From the cell containing the given text, extract its center point as [x, y] coordinate. 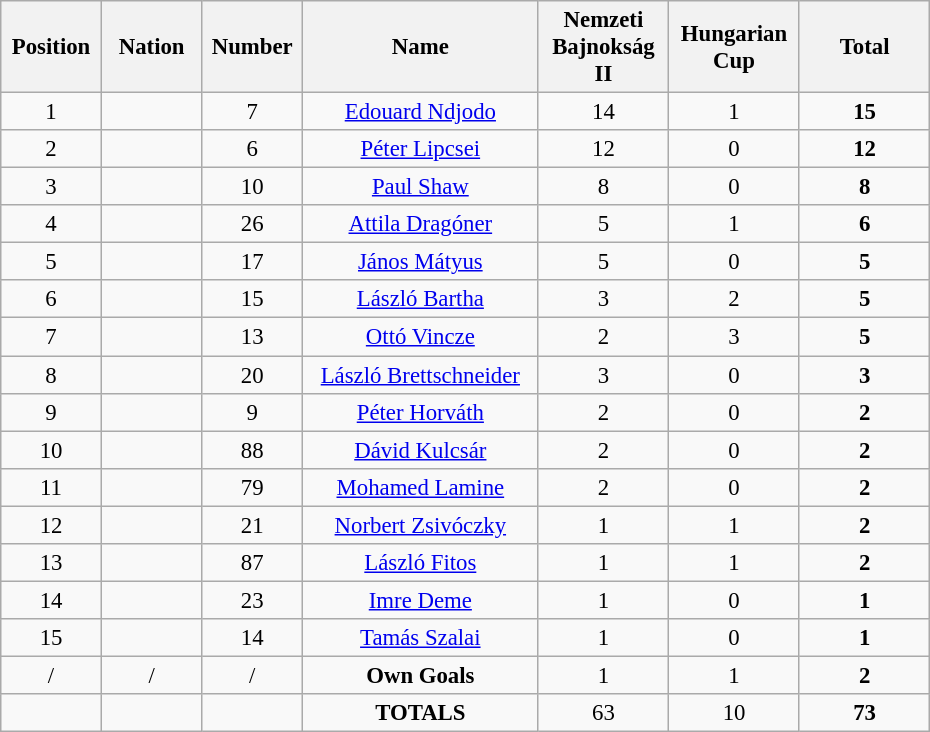
János Mátyus [421, 262]
Attila Dragóner [421, 224]
63 [604, 713]
87 [252, 563]
Imre Deme [421, 600]
79 [252, 487]
Number [252, 47]
Total [864, 47]
Hungarian Cup [734, 47]
László Brettschneider [421, 375]
88 [252, 450]
Nation [152, 47]
Tamás Szalai [421, 638]
17 [252, 262]
Own Goals [421, 675]
Position [52, 47]
Mohamed Lamine [421, 487]
TOTALS [421, 713]
Paul Shaw [421, 187]
Ottó Vincze [421, 337]
73 [864, 713]
László Fitos [421, 563]
Edouard Ndjodo [421, 112]
Péter Lipcsei [421, 149]
4 [52, 224]
Péter Horváth [421, 412]
21 [252, 525]
Norbert Zsivóczky [421, 525]
Name [421, 47]
11 [52, 487]
Nemzeti Bajnokság II [604, 47]
Dávid Kulcsár [421, 450]
26 [252, 224]
László Bartha [421, 299]
23 [252, 600]
20 [252, 375]
